Extract the (x, y) coordinate from the center of the cell holding the provided text.  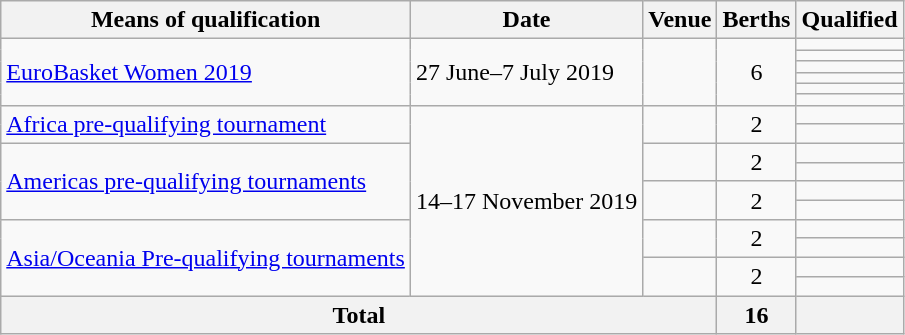
Date (526, 20)
Qualified (850, 20)
Americas pre-qualifying tournaments (206, 181)
16 (756, 315)
EuroBasket Women 2019 (206, 72)
Berths (756, 20)
Asia/Oceania Pre-qualifying tournaments (206, 257)
Total (359, 315)
14–17 November 2019 (526, 200)
Means of qualification (206, 20)
27 June–7 July 2019 (526, 72)
Africa pre-qualifying tournament (206, 124)
Venue (680, 20)
6 (756, 72)
